Scan for the cell matching the given text and deliver its [X, Y] coordinate at center. 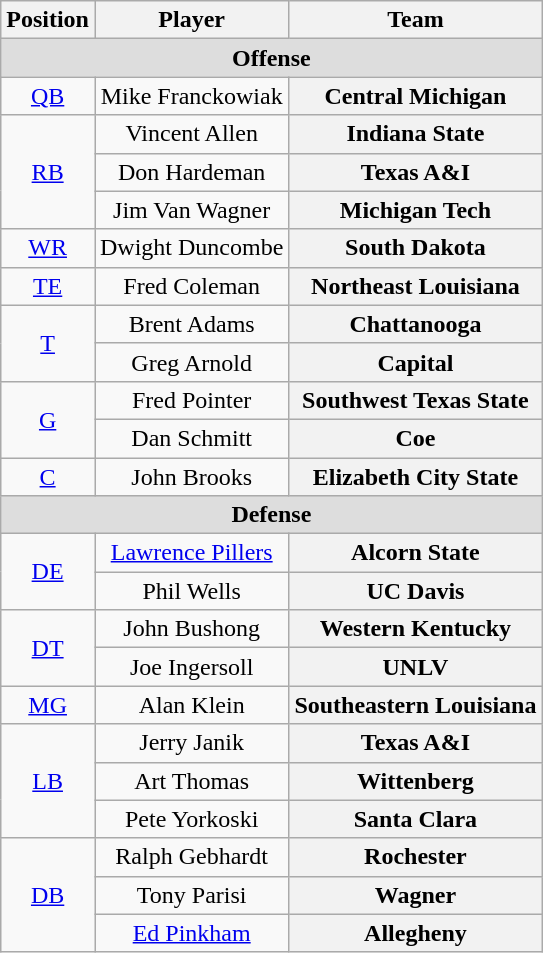
Offense [272, 58]
Joe Ingersoll [191, 667]
Fred Coleman [191, 286]
Player [191, 20]
RB [48, 172]
T [48, 343]
Position [48, 20]
Alan Klein [191, 705]
Southwest Texas State [416, 400]
Alcorn State [416, 553]
Elizabeth City State [416, 477]
C [48, 477]
DE [48, 572]
G [48, 419]
Don Hardeman [191, 172]
Greg Arnold [191, 362]
John Brooks [191, 477]
Mike Franckowiak [191, 96]
Wittenberg [416, 781]
QB [48, 96]
Brent Adams [191, 324]
Jerry Janik [191, 743]
Central Michigan [416, 96]
LB [48, 781]
Lawrence Pillers [191, 553]
Northeast Louisiana [416, 286]
Fred Pointer [191, 400]
Michigan Tech [416, 210]
Vincent Allen [191, 134]
DT [48, 648]
UC Davis [416, 591]
Capital [416, 362]
WR [48, 248]
Team [416, 20]
TE [48, 286]
John Bushong [191, 629]
Art Thomas [191, 781]
Coe [416, 438]
Chattanooga [416, 324]
DB [48, 895]
Defense [272, 515]
MG [48, 705]
Dwight Duncombe [191, 248]
Southeastern Louisiana [416, 705]
Indiana State [416, 134]
Phil Wells [191, 591]
Ed Pinkham [191, 933]
UNLV [416, 667]
Pete Yorkoski [191, 819]
Ralph Gebhardt [191, 857]
Tony Parisi [191, 895]
Allegheny [416, 933]
South Dakota [416, 248]
Santa Clara [416, 819]
Jim Van Wagner [191, 210]
Dan Schmitt [191, 438]
Western Kentucky [416, 629]
Wagner [416, 895]
Rochester [416, 857]
